Provide the [x, y] coordinate of the cell's center where the given text is located.  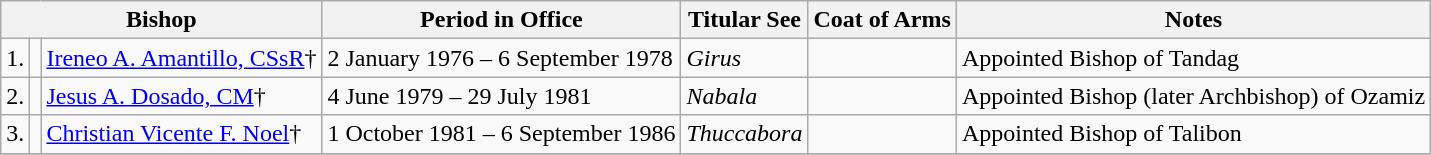
4 June 1979 – 29 July 1981 [502, 96]
Jesus A. Dosado, CM† [182, 96]
2. [16, 96]
Titular See [744, 20]
Girus [744, 58]
2 January 1976 – 6 September 1978 [502, 58]
Notes [1193, 20]
Nabala [744, 96]
Ireneo A. Amantillo, CSsR† [182, 58]
Period in Office [502, 20]
Bishop [162, 20]
Coat of Arms [882, 20]
Thuccabora [744, 134]
Appointed Bishop of Talibon [1193, 134]
1 October 1981 – 6 September 1986 [502, 134]
Appointed Bishop of Tandag [1193, 58]
1. [16, 58]
3. [16, 134]
Christian Vicente F. Noel† [182, 134]
Appointed Bishop (later Archbishop) of Ozamiz [1193, 96]
